Locate the cell with the specified text and output its (x, y) center coordinate. 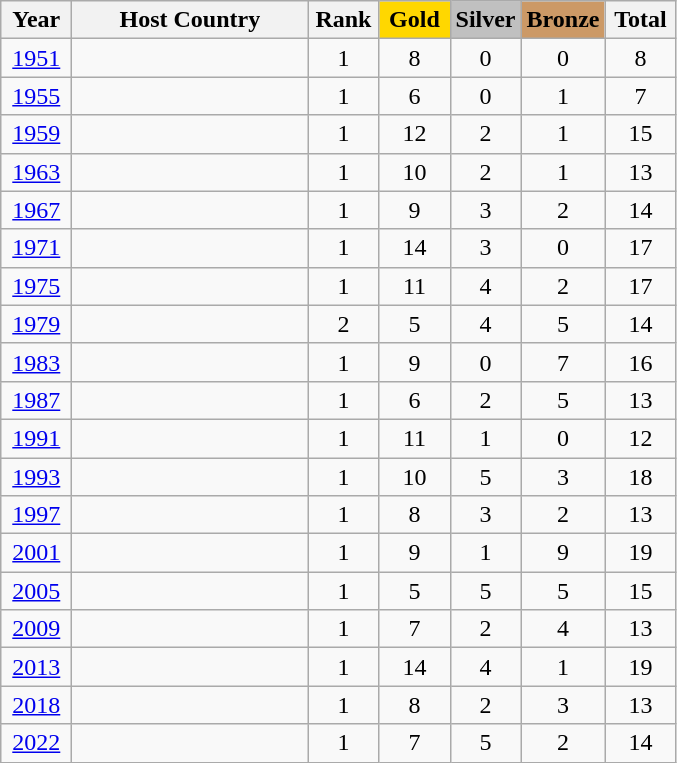
2009 (36, 629)
1983 (36, 362)
1979 (36, 324)
Rank (344, 20)
Total (640, 20)
1987 (36, 400)
1951 (36, 58)
1993 (36, 477)
Bronze (563, 20)
Host Country (190, 20)
2001 (36, 553)
2018 (36, 705)
2013 (36, 667)
1975 (36, 286)
Gold (414, 20)
1971 (36, 248)
1997 (36, 515)
1955 (36, 96)
1991 (36, 438)
1963 (36, 172)
2022 (36, 743)
1967 (36, 210)
Silver (486, 20)
1959 (36, 134)
18 (640, 477)
Year (36, 20)
16 (640, 362)
2005 (36, 591)
